Find where the given text appears and provide that cell's center as (X, Y) coordinate. 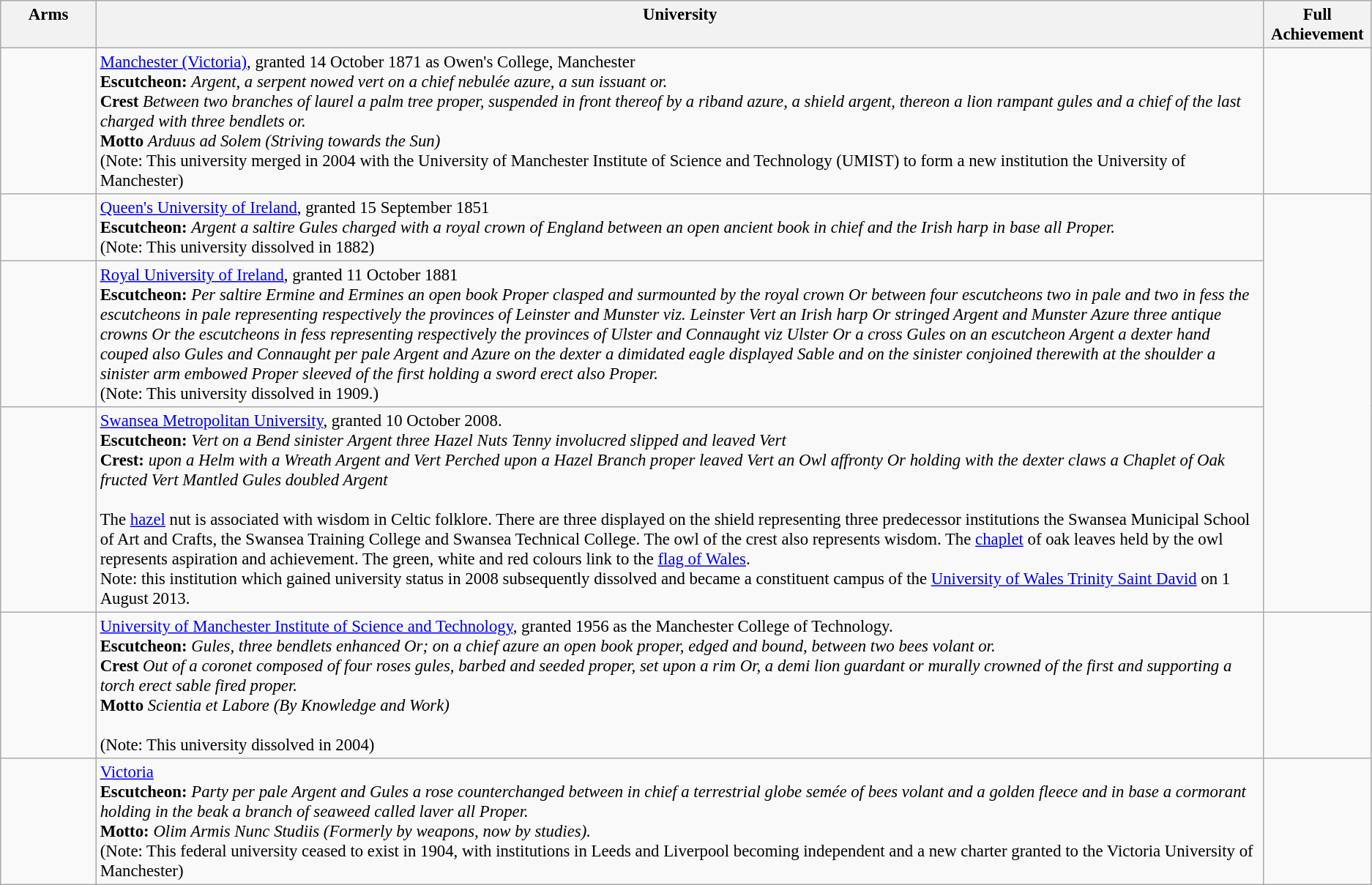
Arms (48, 25)
University (679, 25)
Full Achievement (1317, 25)
